Output the [X, Y] coordinate of the center of the cell containing the given text.  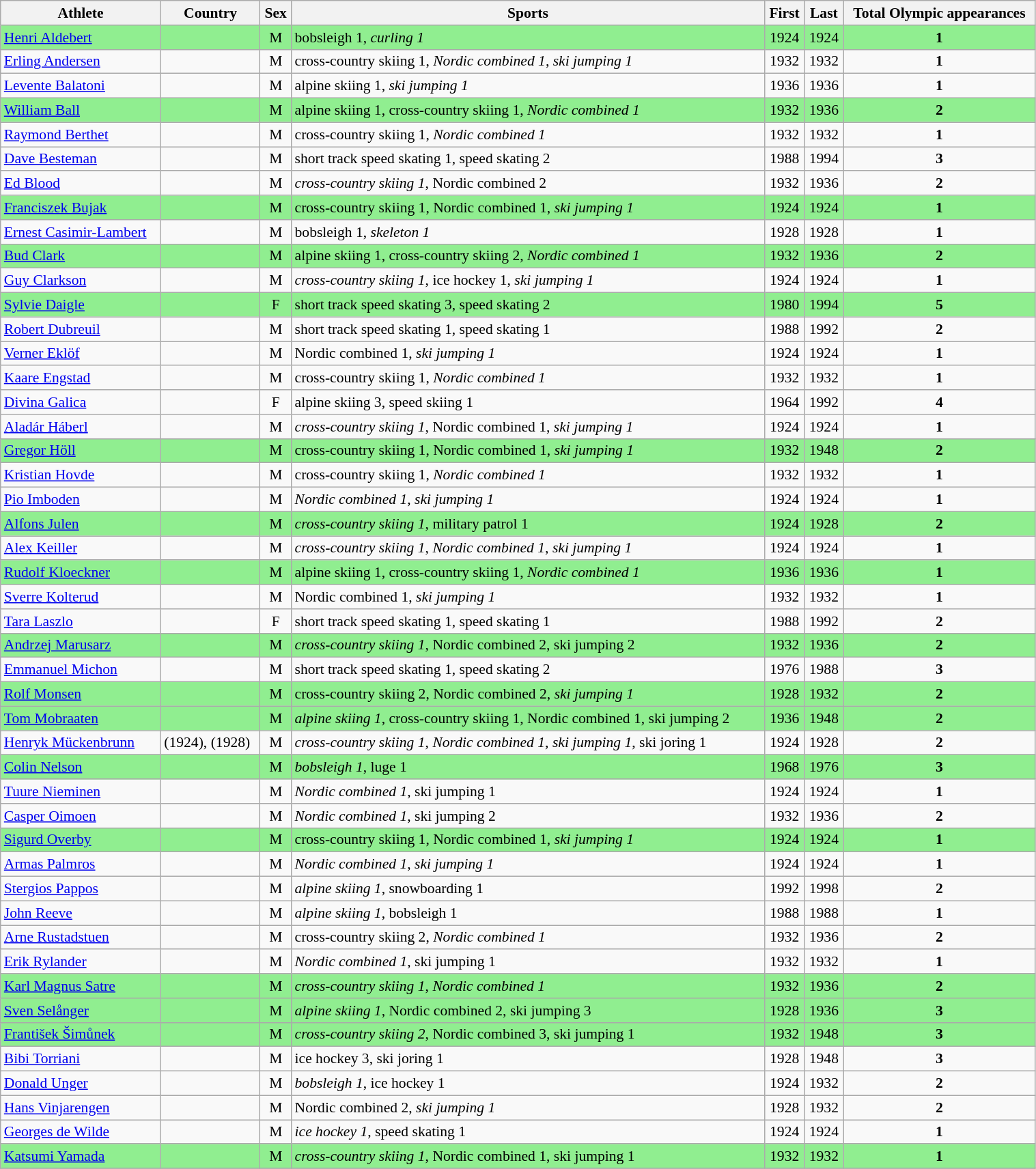
Hans Vinjarengen [81, 1108]
Sigurd Overby [81, 840]
Kaare Engstad [81, 378]
Nordic combined 1, ski jumping 2 [527, 816]
Franciszek Bujak [81, 208]
Bud Clark [81, 256]
cross-country skiing 1, ice hockey 1, ski jumping 1 [527, 281]
Alex Keiller [81, 548]
First [784, 13]
Katsumi Yamada [81, 1157]
Rudolf Kloeckner [81, 573]
Divina Galica [81, 402]
William Ball [81, 111]
bobsleigh 1, skeleton 1 [527, 232]
Robert Dubreuil [81, 329]
4 [940, 402]
cross-country skiing 1, Nordic combined 2, ski jumping 2 [527, 645]
Dave Besteman [81, 159]
Total Olympic appearances [940, 13]
Colin Nelson [81, 767]
Sports [527, 13]
cross-country skiing 2, Nordic combined 2, ski jumping 1 [527, 694]
Tuure Nieminen [81, 791]
short track speed skating 3, speed skating 2 [527, 305]
alpine skiing 1, Nordic combined 2, ski jumping 3 [527, 1011]
Tara Laszlo [81, 621]
Pio Imboden [81, 500]
Casper Oimoen [81, 816]
alpine skiing 1, cross-country skiing 1, Nordic combined 1, ski jumping 2 [527, 718]
alpine skiing 3, speed skiing 1 [527, 402]
(1924), (1928) [210, 743]
cross-country skiing 1, Nordic combined 1, ski jumping 1, ski joring 1 [527, 743]
Erling Andersen [81, 61]
Last [824, 13]
Country [210, 13]
cross-country skiing 2, Nordic combined 1 [527, 938]
Rolf Monsen [81, 694]
alpine skiing 1, cross-country skiing 2, Nordic combined 1 [527, 256]
Stergios Pappos [81, 889]
Gregor Höll [81, 451]
ice hockey 1, speed skating 1 [527, 1132]
alpine skiing 1, bobsleigh 1 [527, 913]
Armas Palmros [81, 864]
1968 [784, 767]
Sex [276, 13]
alpine skiing 1, ski jumping 1 [527, 86]
Donald Unger [81, 1084]
Guy Clarkson [81, 281]
Emmanuel Michon [81, 670]
bobsleigh 1, luge 1 [527, 767]
Alfons Julen [81, 524]
cross-country skiing 2, Nordic combined 3, ski jumping 1 [527, 1034]
Verner Eklöf [81, 354]
Nordic combined 2, ski jumping 1 [527, 1108]
5 [940, 305]
Levente Balatoni [81, 86]
bobsleigh 1, ice hockey 1 [527, 1084]
Tom Mobraaten [81, 718]
1964 [784, 402]
alpine skiing 1, snowboarding 1 [527, 889]
cross-country skiing 1, Nordic combined 2 [527, 184]
Henryk Mückenbrunn [81, 743]
1998 [824, 889]
Erik Rylander [81, 962]
Bibi Torriani [81, 1059]
Athlete [81, 13]
Karl Magnus Satre [81, 986]
Andrzej Marusarz [81, 645]
Sverre Kolterud [81, 597]
cross-country skiing 1, military patrol 1 [527, 524]
Aladár Háberl [81, 427]
Georges de Wilde [81, 1132]
Ernest Casimir-Lambert [81, 232]
Arne Rustadstuen [81, 938]
Kristian Hovde [81, 475]
František Šimůnek [81, 1034]
ice hockey 3, ski joring 1 [527, 1059]
Henri Aldebert [81, 38]
Raymond Berthet [81, 135]
Sylvie Daigle [81, 305]
1980 [784, 305]
Sven Selånger [81, 1011]
Ed Blood [81, 184]
bobsleigh 1, curling 1 [527, 38]
John Reeve [81, 913]
